From the cell containing the given text, extract its center point as [X, Y] coordinate. 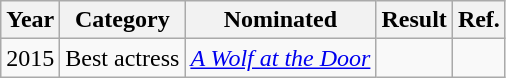
Year [30, 20]
2015 [30, 58]
A Wolf at the Door [280, 58]
Nominated [280, 20]
Result [414, 20]
Category [122, 20]
Ref. [478, 20]
Best actress [122, 58]
